Provide the (X, Y) coordinate of the cell's center where the given text is located.  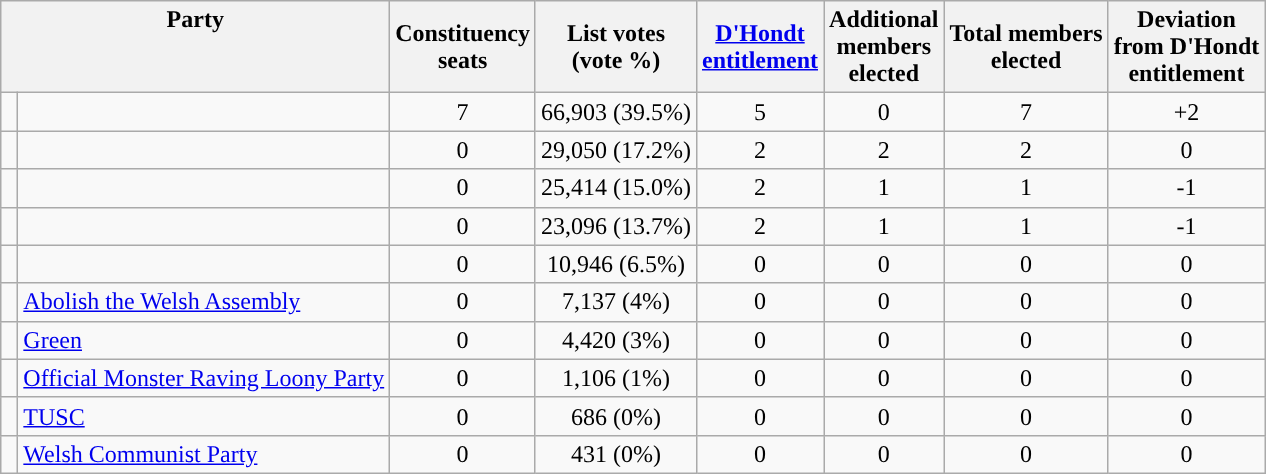
Party (196, 47)
10,946 (6.5%) (616, 264)
1,106 (1%) (616, 378)
List votes(vote %) (616, 47)
Constituencyseats (463, 47)
Official Monster Raving Loony Party (204, 378)
D'Hondtentitlement (760, 47)
4,420 (3%) (616, 340)
686 (0%) (616, 416)
Additionalmemberselected (884, 47)
23,096 (13.7%) (616, 226)
5 (760, 112)
Deviationfrom D'Hondtentitlement (1186, 47)
66,903 (39.5%) (616, 112)
Abolish the Welsh Assembly (204, 302)
Green (204, 340)
Total memberselected (1026, 47)
25,414 (15.0%) (616, 188)
TUSC (204, 416)
431 (0%) (616, 454)
+2 (1186, 112)
Welsh Communist Party (204, 454)
29,050 (17.2%) (616, 150)
7,137 (4%) (616, 302)
